For the text-containing cell, return its midpoint in [X, Y] coordinate format. 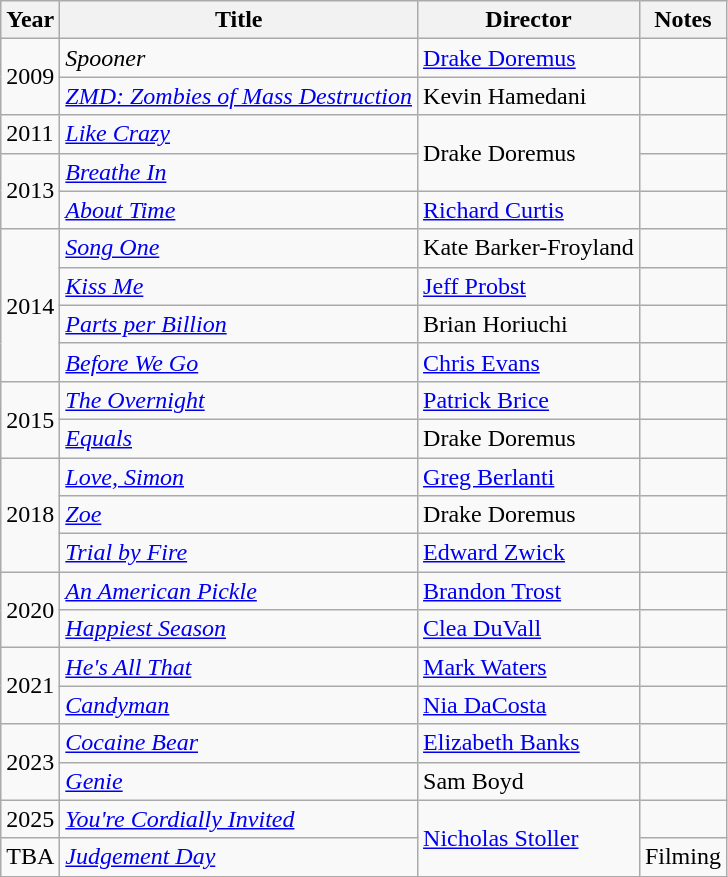
Kate Barker-Froyland [529, 248]
Greg Berlanti [529, 477]
2020 [30, 610]
Edward Zwick [529, 553]
Nia DaCosta [529, 705]
Happiest Season [239, 629]
Genie [239, 781]
Trial by Fire [239, 553]
You're Cordially Invited [239, 819]
2014 [30, 305]
ZMD: Zombies of Mass Destruction [239, 96]
Filming [682, 857]
Song One [239, 248]
Brian Horiuchi [529, 324]
Kevin Hamedani [529, 96]
2023 [30, 762]
Candyman [239, 705]
Clea DuVall [529, 629]
Cocaine Bear [239, 743]
Jeff Probst [529, 286]
He's All That [239, 667]
Like Crazy [239, 134]
About Time [239, 210]
TBA [30, 857]
Patrick Brice [529, 400]
2009 [30, 77]
Breathe In [239, 172]
The Overnight [239, 400]
Elizabeth Banks [529, 743]
2025 [30, 819]
2018 [30, 515]
Before We Go [239, 362]
2021 [30, 686]
2015 [30, 419]
Kiss Me [239, 286]
Zoe [239, 515]
Nicholas Stoller [529, 838]
Equals [239, 438]
Director [529, 20]
Spooner [239, 58]
Notes [682, 20]
Sam Boyd [529, 781]
Richard Curtis [529, 210]
Brandon Trost [529, 591]
Year [30, 20]
Chris Evans [529, 362]
Mark Waters [529, 667]
Love, Simon [239, 477]
2013 [30, 191]
An American Pickle [239, 591]
Title [239, 20]
2011 [30, 134]
Judgement Day [239, 857]
Parts per Billion [239, 324]
